Return [x, y] of the center of cell containing provided text 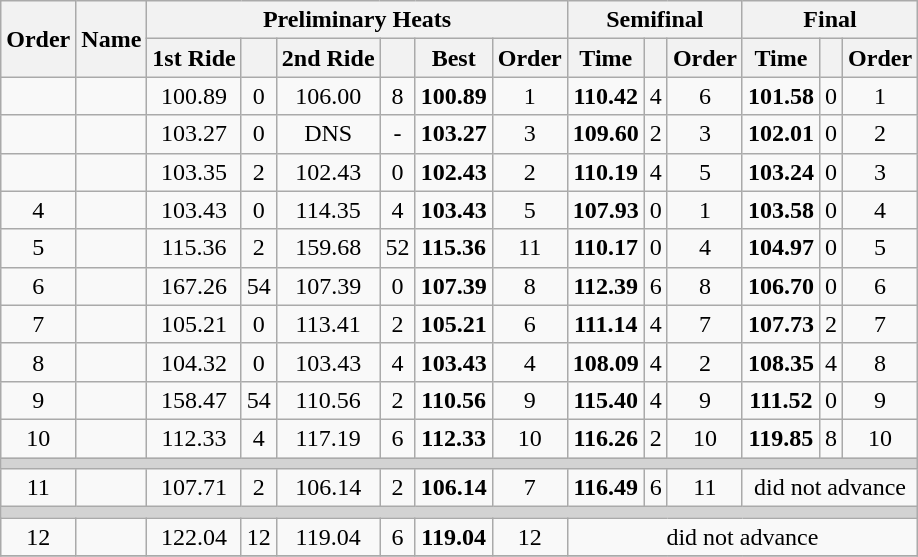
109.60 [606, 134]
159.68 [328, 248]
111.14 [606, 324]
103.58 [780, 210]
158.47 [194, 400]
117.19 [328, 438]
106.00 [328, 96]
110.19 [606, 172]
Preliminary Heats [357, 20]
103.24 [780, 172]
107.73 [780, 324]
114.35 [328, 210]
167.26 [194, 286]
115.40 [606, 400]
104.97 [780, 248]
108.35 [780, 362]
104.32 [194, 362]
DNS [328, 134]
1st Ride [194, 58]
116.49 [606, 488]
116.26 [606, 438]
Best [454, 58]
Semifinal [654, 20]
102.01 [780, 134]
106.70 [780, 286]
119.85 [780, 438]
101.58 [780, 96]
107.93 [606, 210]
113.41 [328, 324]
122.04 [194, 537]
110.42 [606, 96]
52 [398, 248]
103.35 [194, 172]
Final [830, 20]
107.71 [194, 488]
112.39 [606, 286]
2nd Ride [328, 58]
111.52 [780, 400]
108.09 [606, 362]
110.17 [606, 248]
- [398, 134]
Name [112, 39]
